Determine the [x, y] coordinate at the center of the cell enclosing the given text.  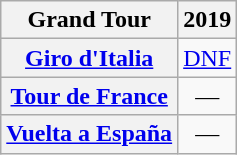
Grand Tour [90, 20]
DNF [208, 58]
Vuelta a España [90, 134]
2019 [208, 20]
Tour de France [90, 96]
Giro d'Italia [90, 58]
